Return the [X, Y] coordinate for the center point of the cell that contains the specified text.  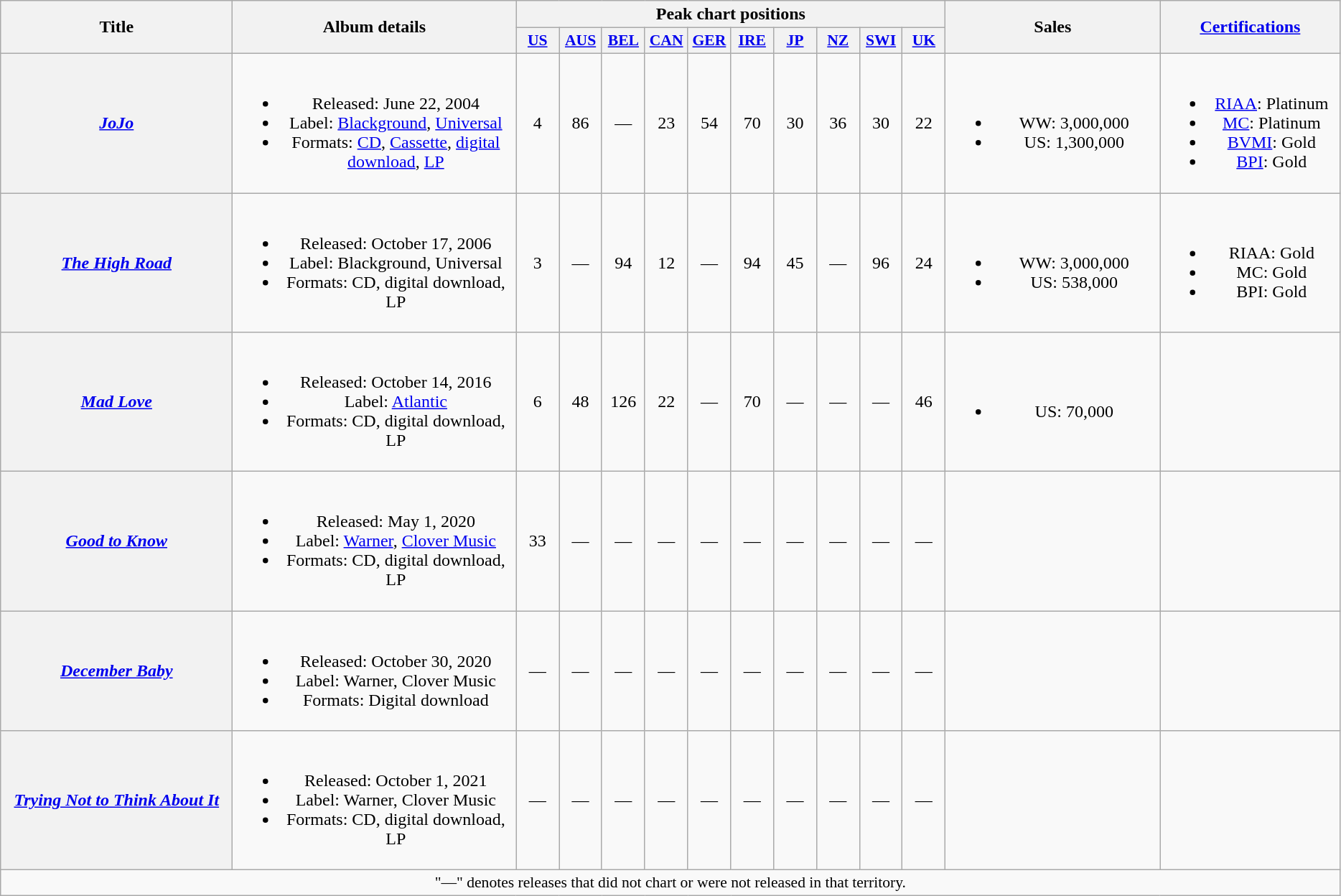
Released: October 1, 2021Label: Warner, Clover MusicFormats: CD, digital download, LP [375, 801]
The High Road [116, 262]
WW: 3,000,000US: 538,000 [1052, 262]
Released: October 14, 2016Label: AtlanticFormats: CD, digital download, LP [375, 402]
Released: May 1, 2020Label: Warner, Clover MusicFormats: CD, digital download, LP [375, 541]
RIAA: GoldMC: GoldBPI: Gold [1251, 262]
NZ [838, 41]
Released: October 30, 2020Label: Warner, Clover MusicFormats: Digital download [375, 671]
"—" denotes releases that did not chart or were not released in that territory. [670, 883]
UK [924, 41]
45 [795, 262]
46 [924, 402]
12 [666, 262]
48 [581, 402]
126 [623, 402]
GER [709, 41]
BEL [623, 41]
86 [581, 123]
54 [709, 123]
Peak chart positions [731, 14]
Mad Love [116, 402]
3 [538, 262]
Good to Know [116, 541]
US: 70,000 [1052, 402]
US [538, 41]
CAN [666, 41]
IRE [752, 41]
JP [795, 41]
RIAA: PlatinumMC: PlatinumBVMI: GoldBPI: Gold [1251, 123]
23 [666, 123]
36 [838, 123]
AUS [581, 41]
JoJo [116, 123]
Certifications [1251, 27]
96 [881, 262]
Album details [375, 27]
33 [538, 541]
SWI [881, 41]
Trying Not to Think About It [116, 801]
Released: June 22, 2004Label: Blackground, UniversalFormats: CD, Cassette, digital download, LP [375, 123]
Released: October 17, 2006Label: Blackground, UniversalFormats: CD, digital download, LP [375, 262]
24 [924, 262]
Sales [1052, 27]
WW: 3,000,000US: 1,300,000 [1052, 123]
4 [538, 123]
6 [538, 402]
December Baby [116, 671]
Title [116, 27]
